Output the [x, y] coordinate of the center of the cell containing the given text.  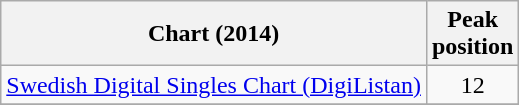
Swedish Digital Singles Chart (DigiListan) [214, 85]
Peakposition [472, 34]
12 [472, 85]
Chart (2014) [214, 34]
